Detect which cell encompasses the target text, then output its [x, y] center coordinate. 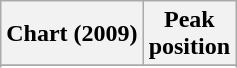
Peakposition [189, 34]
Chart (2009) [72, 34]
